Return (x, y) of the center of cell containing provided text 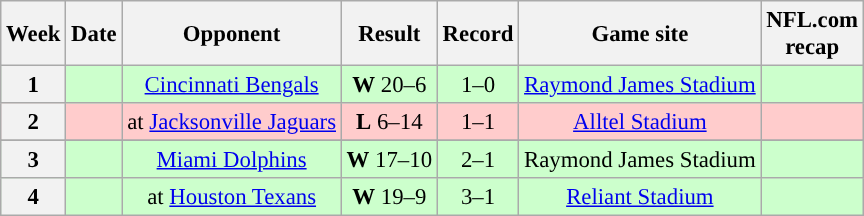
Cincinnati Bengals (232, 85)
3 (34, 160)
Alltel Stadium (640, 122)
W 19–9 (389, 197)
W 20–6 (389, 85)
1–0 (478, 85)
Game site (640, 34)
Miami Dolphins (232, 160)
1 (34, 85)
1–1 (478, 122)
Date (94, 34)
Week (34, 34)
Reliant Stadium (640, 197)
L 6–14 (389, 122)
at Houston Texans (232, 197)
NFL.comrecap (812, 34)
at Jacksonville Jaguars (232, 122)
2–1 (478, 160)
W 17–10 (389, 160)
Result (389, 34)
4 (34, 197)
Opponent (232, 34)
3–1 (478, 197)
2 (34, 122)
Record (478, 34)
